Find where the given text appears and provide that cell's center as (X, Y) coordinate. 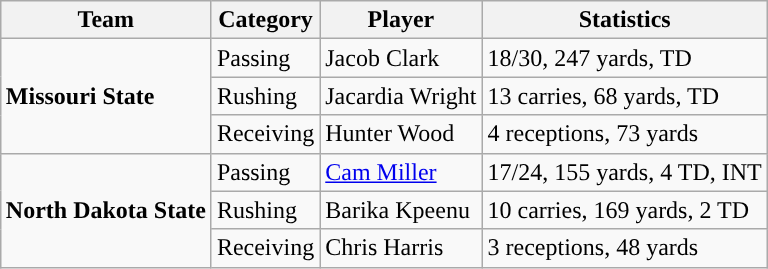
Jacob Clark (401, 58)
Chris Harris (401, 248)
10 carries, 169 yards, 2 TD (624, 210)
North Dakota State (106, 210)
Barika Kpeenu (401, 210)
Hunter Wood (401, 134)
Statistics (624, 20)
13 carries, 68 yards, TD (624, 96)
Player (401, 20)
3 receptions, 48 yards (624, 248)
Category (265, 20)
17/24, 155 yards, 4 TD, INT (624, 172)
18/30, 247 yards, TD (624, 58)
Team (106, 20)
Missouri State (106, 96)
Jacardia Wright (401, 96)
4 receptions, 73 yards (624, 134)
Cam Miller (401, 172)
